Search for the cell housing the specified text and yield its [x, y] center coordinate. 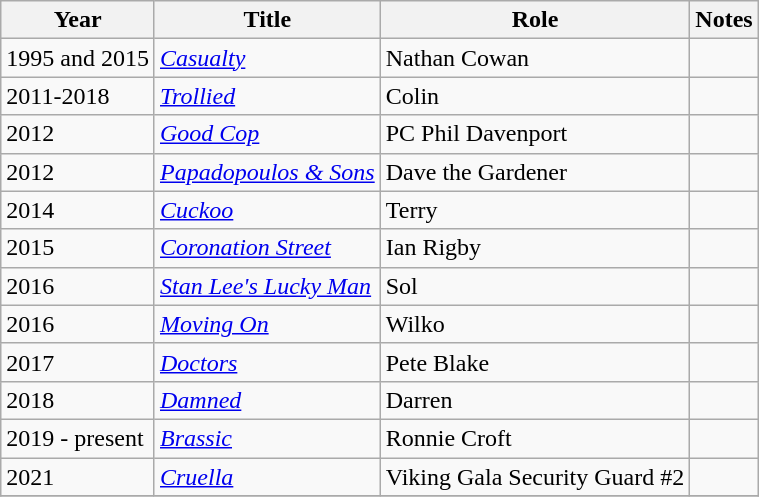
2018 [78, 400]
Damned [267, 400]
Dave the Gardener [535, 172]
Role [535, 20]
2011-2018 [78, 96]
Ian Rigby [535, 248]
Terry [535, 210]
Casualty [267, 58]
1995 and 2015 [78, 58]
Doctors [267, 362]
Stan Lee's Lucky Man [267, 286]
Notes [724, 20]
Cuckoo [267, 210]
2019 - present [78, 438]
Ronnie Croft [535, 438]
Nathan Cowan [535, 58]
Moving On [267, 324]
Year [78, 20]
Good Cop [267, 134]
Pete Blake [535, 362]
Papadopoulos & Sons [267, 172]
PC Phil Davenport [535, 134]
2014 [78, 210]
Viking Gala Security Guard #2 [535, 477]
Darren [535, 400]
2021 [78, 477]
Sol [535, 286]
Trollied [267, 96]
Cruella [267, 477]
2015 [78, 248]
Wilko [535, 324]
Colin [535, 96]
Coronation Street [267, 248]
2017 [78, 362]
Brassic [267, 438]
Title [267, 20]
